For the text-containing cell, return its midpoint in [X, Y] coordinate format. 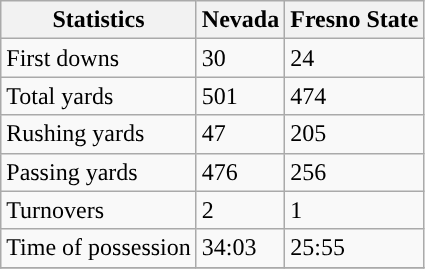
Rushing yards [99, 134]
Total yards [99, 96]
Passing yards [99, 172]
2 [240, 210]
256 [354, 172]
Time of possession [99, 248]
501 [240, 96]
Nevada [240, 20]
34:03 [240, 248]
474 [354, 96]
47 [240, 134]
Statistics [99, 20]
1 [354, 210]
First downs [99, 58]
Fresno State [354, 20]
205 [354, 134]
25:55 [354, 248]
30 [240, 58]
476 [240, 172]
Turnovers [99, 210]
24 [354, 58]
